Capture the cell that displays the provided text and extract its [x, y] central coordinate. 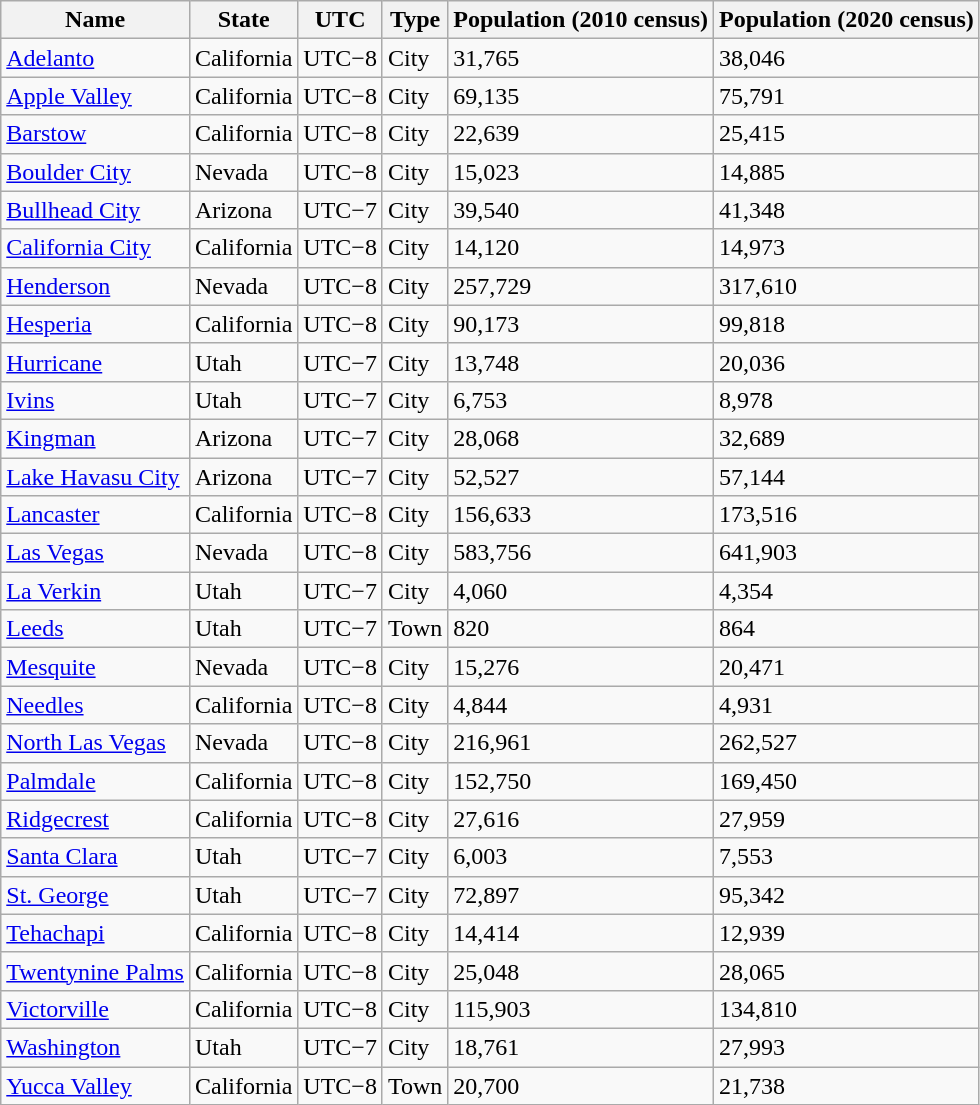
UTC [340, 20]
Type [414, 20]
Mesquite [96, 667]
99,818 [847, 324]
7,553 [847, 857]
8,978 [847, 400]
Yucca Valley [96, 1085]
Adelanto [96, 58]
14,414 [581, 933]
Lake Havasu City [96, 477]
820 [581, 629]
4,931 [847, 705]
Leeds [96, 629]
72,897 [581, 895]
Population (2010 census) [581, 20]
4,354 [847, 591]
6,753 [581, 400]
31,765 [581, 58]
583,756 [581, 553]
134,810 [847, 1009]
Apple Valley [96, 96]
Twentynine Palms [96, 971]
41,348 [847, 210]
Population (2020 census) [847, 20]
18,761 [581, 1047]
25,048 [581, 971]
21,738 [847, 1085]
State [243, 20]
216,961 [581, 743]
Tehachapi [96, 933]
Washington [96, 1047]
4,060 [581, 591]
95,342 [847, 895]
257,729 [581, 286]
North Las Vegas [96, 743]
Bullhead City [96, 210]
57,144 [847, 477]
Lancaster [96, 515]
Name [96, 20]
Las Vegas [96, 553]
California City [96, 248]
28,065 [847, 971]
25,415 [847, 134]
15,023 [581, 172]
864 [847, 629]
6,003 [581, 857]
Henderson [96, 286]
115,903 [581, 1009]
52,527 [581, 477]
22,639 [581, 134]
St. George [96, 895]
75,791 [847, 96]
Victorville [96, 1009]
317,610 [847, 286]
Barstow [96, 134]
Hurricane [96, 362]
Ivins [96, 400]
152,750 [581, 781]
14,973 [847, 248]
20,471 [847, 667]
27,959 [847, 819]
39,540 [581, 210]
173,516 [847, 515]
27,993 [847, 1047]
90,173 [581, 324]
27,616 [581, 819]
641,903 [847, 553]
20,036 [847, 362]
20,700 [581, 1085]
12,939 [847, 933]
69,135 [581, 96]
262,527 [847, 743]
Santa Clara [96, 857]
Kingman [96, 438]
38,046 [847, 58]
156,633 [581, 515]
28,068 [581, 438]
32,689 [847, 438]
4,844 [581, 705]
Ridgecrest [96, 819]
La Verkin [96, 591]
14,885 [847, 172]
169,450 [847, 781]
Needles [96, 705]
Palmdale [96, 781]
Hesperia [96, 324]
Boulder City [96, 172]
15,276 [581, 667]
13,748 [581, 362]
14,120 [581, 248]
